Return the (X, Y) coordinate for the center point of the cell that contains the specified text.  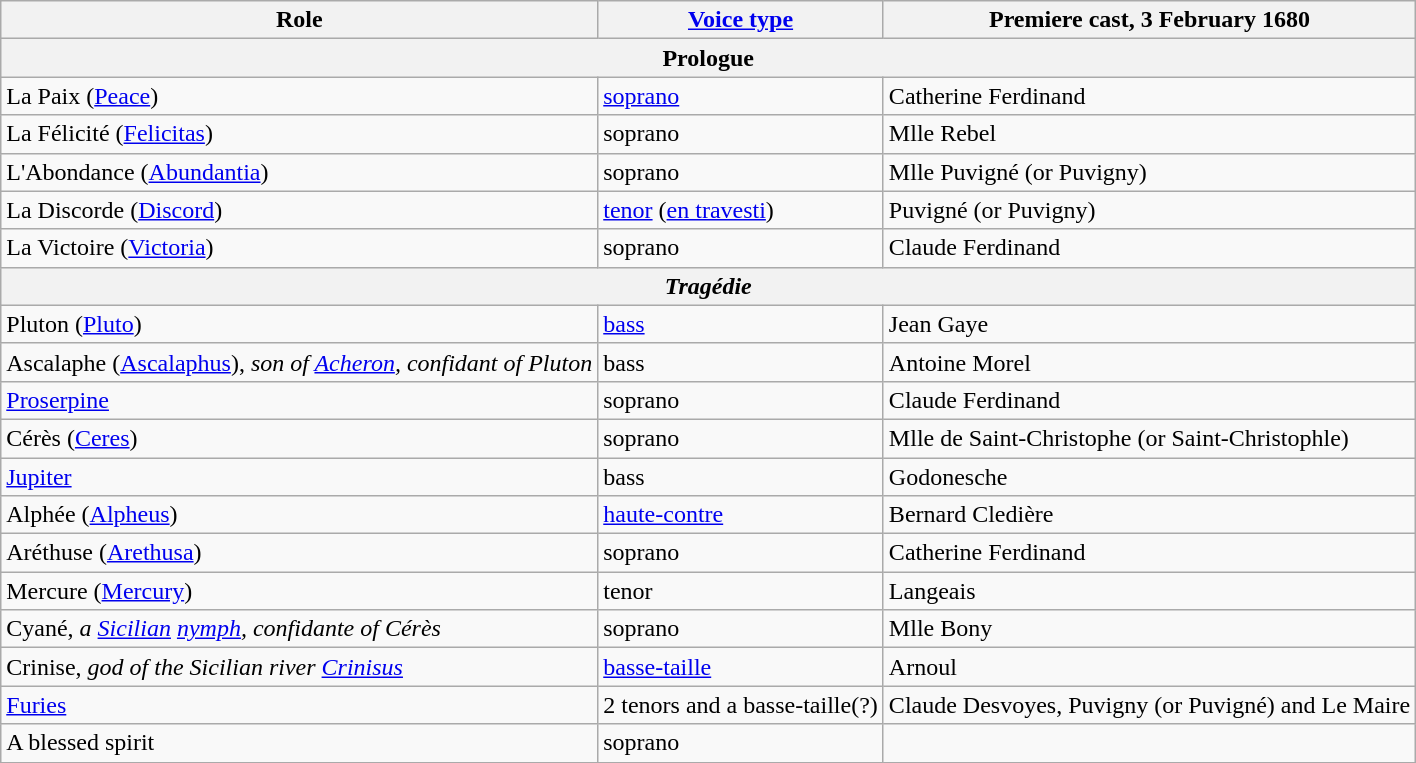
Tragédie (708, 286)
Mlle Puvigné (or Puvigny) (1149, 172)
tenor (741, 591)
Mlle de Saint-Christophe (or Saint-Christophle) (1149, 438)
Furies (300, 705)
Arnoul (1149, 667)
haute-contre (741, 515)
La Victoire (Victoria) (300, 248)
Godonesche (1149, 477)
Pluton (Pluto) (300, 324)
Proserpine (300, 400)
2 tenors and a basse-taille(?) (741, 705)
L'Abondance (Abundantia) (300, 172)
Claude Desvoyes, Puvigny (or Puvigné) and Le Maire (1149, 705)
Alphée (Alpheus) (300, 515)
Aréthuse (Arethusa) (300, 553)
Ascalaphe (Ascalaphus), son of Acheron, confidant of Pluton (300, 362)
Premiere cast, 3 February 1680 (1149, 20)
tenor (en travesti) (741, 210)
La Félicité (Felicitas) (300, 134)
Langeais (1149, 591)
basse-taille (741, 667)
Voice type (741, 20)
Prologue (708, 58)
A blessed spirit (300, 743)
Jupiter (300, 477)
Mercure (Mercury) (300, 591)
Mlle Rebel (1149, 134)
Bernard Cledière (1149, 515)
Cyané, a Sicilian nymph, confidante of Cérès (300, 629)
La Paix (Peace) (300, 96)
Puvigné (or Puvigny) (1149, 210)
Role (300, 20)
Antoine Morel (1149, 362)
Crinise, god of the Sicilian river Crinisus (300, 667)
Cérès (Ceres) (300, 438)
Jean Gaye (1149, 324)
La Discorde (Discord) (300, 210)
Mlle Bony (1149, 629)
